Identify which cell holds the provided text, then report its [X, Y] central coordinate. 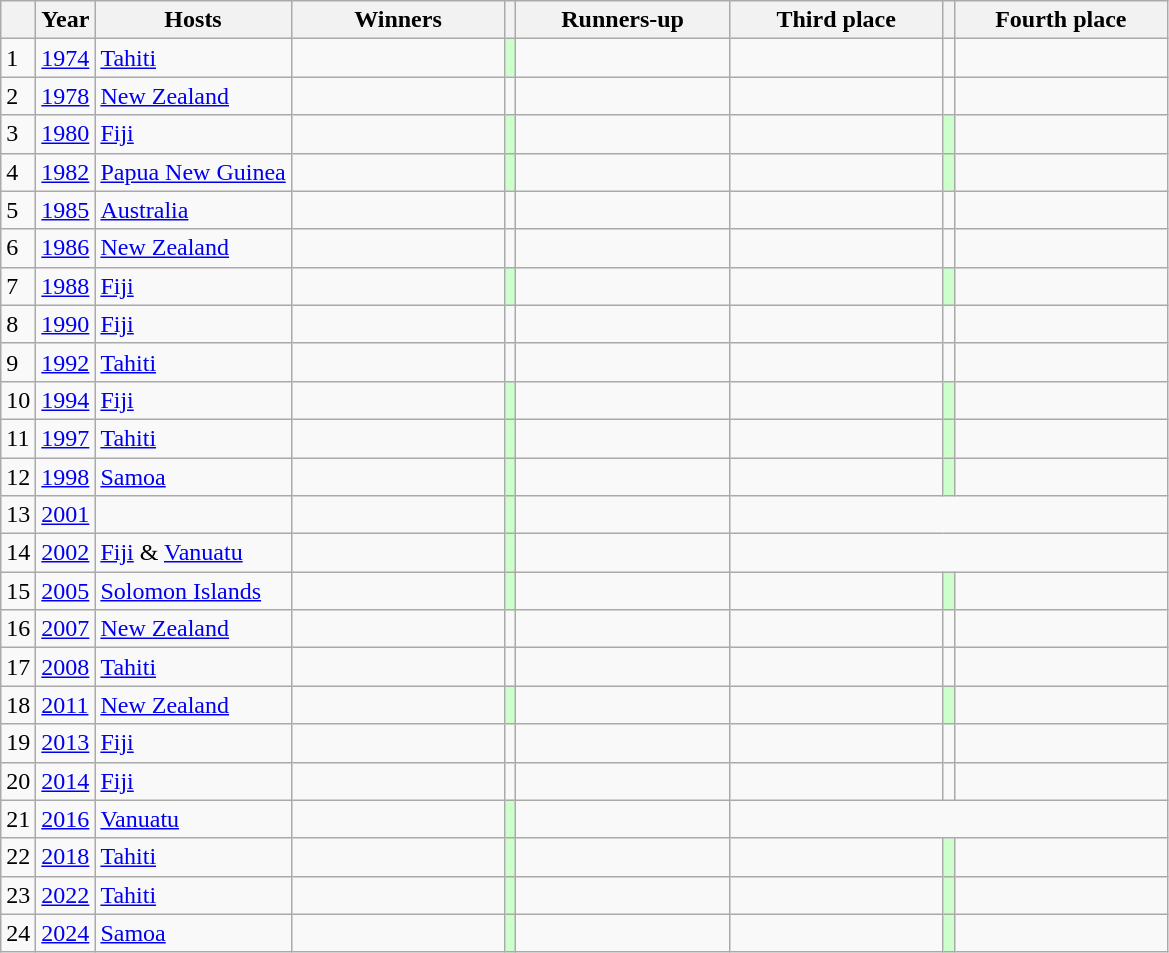
1997 [66, 438]
24 [18, 933]
Runners-up [623, 20]
21 [18, 819]
Australia [193, 210]
1998 [66, 477]
23 [18, 895]
2018 [66, 857]
8 [18, 324]
2014 [66, 781]
3 [18, 134]
10 [18, 400]
9 [18, 362]
15 [18, 591]
7 [18, 286]
2007 [66, 629]
2022 [66, 895]
20 [18, 781]
1988 [66, 286]
Fourth place [1061, 20]
4 [18, 172]
1982 [66, 172]
Third place [836, 20]
11 [18, 438]
1994 [66, 400]
2013 [66, 743]
Vanuatu [193, 819]
2024 [66, 933]
Hosts [193, 20]
17 [18, 667]
2008 [66, 667]
6 [18, 248]
1990 [66, 324]
2011 [66, 705]
2005 [66, 591]
22 [18, 857]
2002 [66, 553]
18 [18, 705]
1980 [66, 134]
Fiji & Vanuatu [193, 553]
2001 [66, 515]
16 [18, 629]
1974 [66, 58]
1985 [66, 210]
Year [66, 20]
Winners [398, 20]
14 [18, 553]
1 [18, 58]
13 [18, 515]
1978 [66, 96]
2 [18, 96]
19 [18, 743]
Papua New Guinea [193, 172]
2016 [66, 819]
1992 [66, 362]
Solomon Islands [193, 591]
5 [18, 210]
12 [18, 477]
1986 [66, 248]
